From the cell containing the given text, extract its center point as (x, y) coordinate. 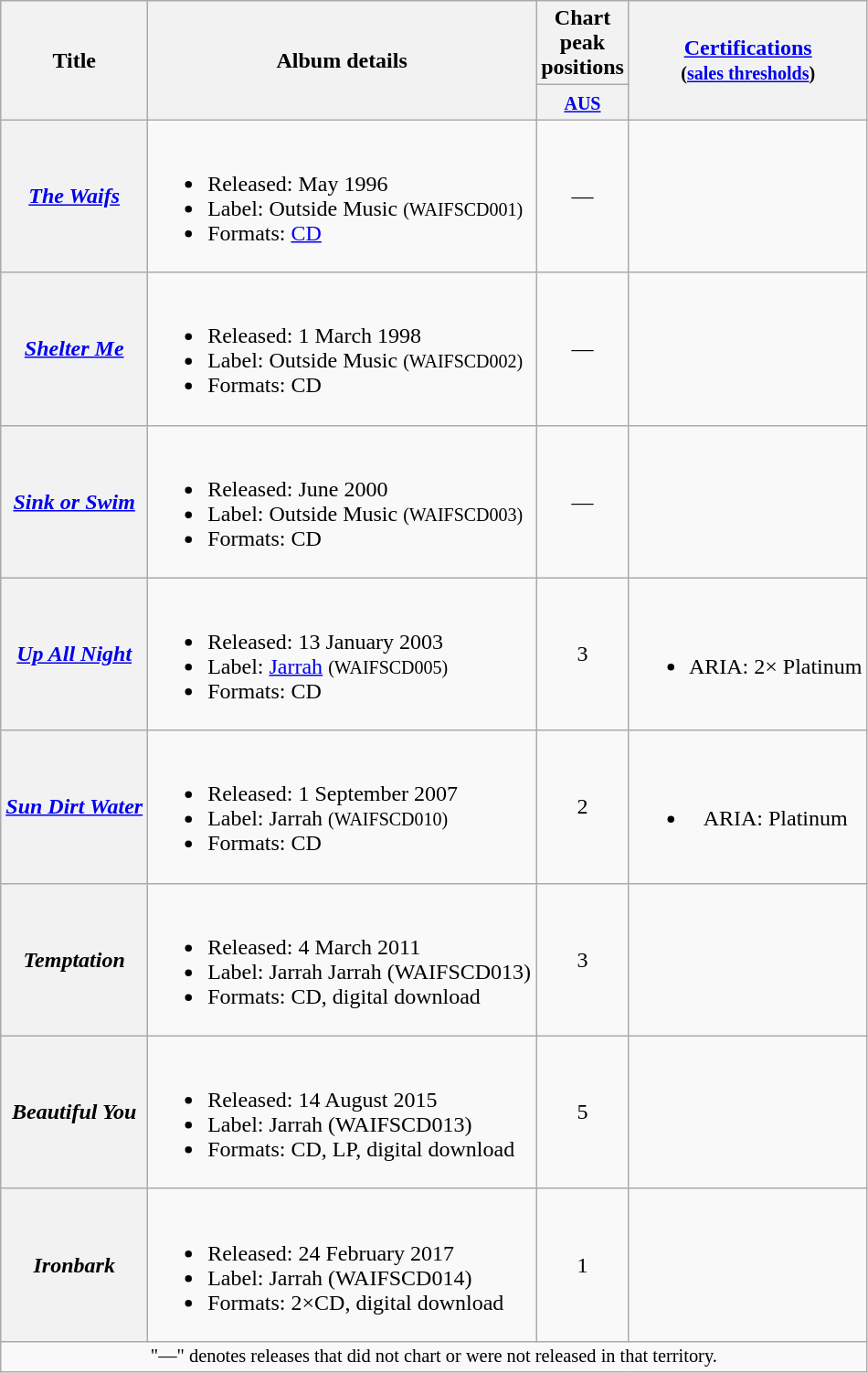
Chart peak positions (583, 43)
ARIA: 2× Platinum (747, 655)
Sun Dirt Water (75, 806)
5 (583, 1112)
Released: 1 March 1998Label: Outside Music (WAIFSCD002)Formats: CD (342, 349)
Up All Night (75, 655)
Released: 13 January 2003Label: Jarrah (WAIFSCD005)Formats: CD (342, 655)
AUS (583, 102)
Shelter Me (75, 349)
Released: May 1996Label: Outside Music (WAIFSCD001)Formats: CD (342, 196)
Released: 14 August 2015Label: Jarrah (WAIFSCD013)Formats: CD, LP, digital download (342, 1112)
Sink or Swim (75, 501)
The Waifs (75, 196)
1 (583, 1265)
2 (583, 806)
"—" denotes releases that did not chart or were not released in that territory. (434, 1357)
Album details (342, 60)
Released: June 2000Label: Outside Music (WAIFSCD003)Formats: CD (342, 501)
Temptation (75, 960)
Certifications(sales thresholds) (747, 60)
ARIA: Platinum (747, 806)
Released: 1 September 2007Label: Jarrah (WAIFSCD010)Formats: CD (342, 806)
Released: 4 March 2011Label: Jarrah Jarrah (WAIFSCD013)Formats: CD, digital download (342, 960)
Released: 24 February 2017Label: Jarrah (WAIFSCD014)Formats: 2×CD, digital download (342, 1265)
Title (75, 60)
Ironbark (75, 1265)
Beautiful You (75, 1112)
